Search for the cell housing the specified text and yield its [x, y] center coordinate. 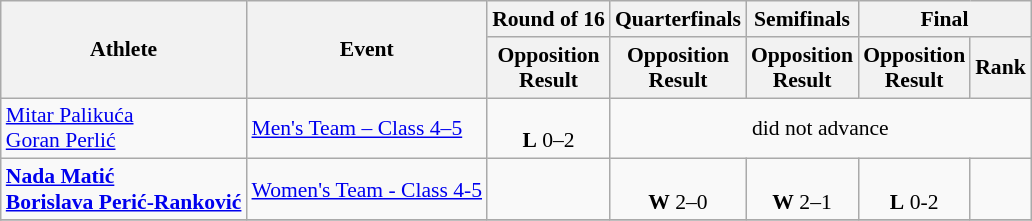
L 0-2 [914, 190]
Men's Team – Class 4–5 [366, 128]
did not advance [820, 128]
W 2–1 [802, 190]
Nada MatićBorislava Perić-Ranković [124, 190]
Mitar PalikućaGoran Perlić [124, 128]
Round of 16 [548, 19]
Event [366, 50]
L 0–2 [548, 128]
W 2–0 [678, 190]
Rank [1000, 68]
Quarterfinals [678, 19]
Final [944, 19]
Semifinals [802, 19]
Athlete [124, 50]
Women's Team - Class 4-5 [366, 190]
